Search for the cell housing the specified text and yield its (X, Y) center coordinate. 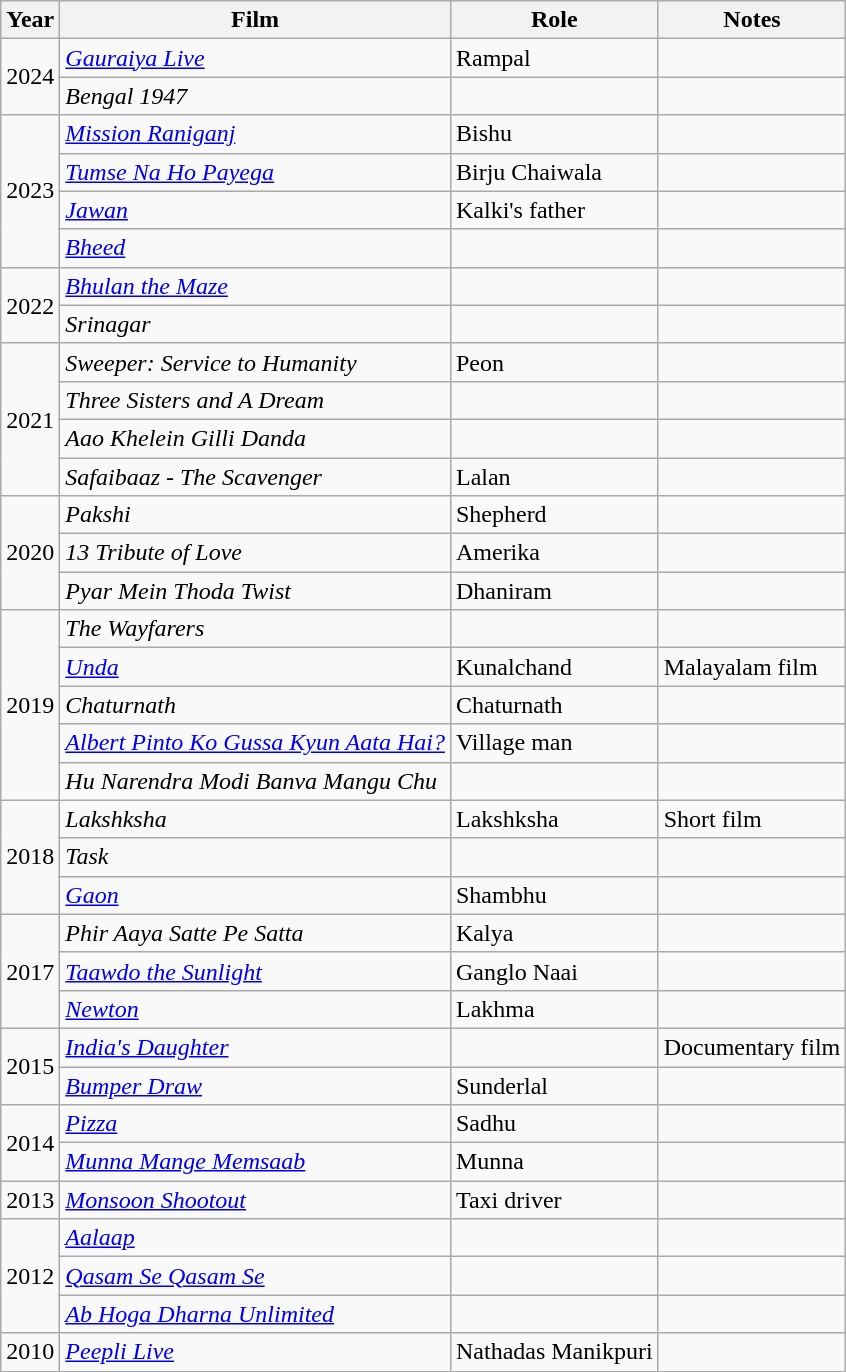
Ganglo Naai (554, 971)
Ab Hoga Dharna Unlimited (256, 1314)
2021 (30, 419)
Unda (256, 667)
Village man (554, 743)
Jawan (256, 210)
2010 (30, 1352)
Pyar Mein Thoda Twist (256, 591)
Bhulan the Maze (256, 286)
Qasam Se Qasam Se (256, 1276)
2023 (30, 191)
Lakhma (554, 1009)
Bishu (554, 134)
Newton (256, 1009)
Monsoon Shootout (256, 1200)
2020 (30, 553)
Pizza (256, 1124)
Gaon (256, 895)
Sweeper: Service to Humanity (256, 362)
Lalan (554, 477)
Hu Narendra Modi Banva Mangu Chu (256, 781)
Sadhu (554, 1124)
Film (256, 20)
2013 (30, 1200)
Peepli Live (256, 1352)
Bumper Draw (256, 1085)
Safaibaaz - The Scavenger (256, 477)
The Wayfarers (256, 629)
Documentary film (752, 1047)
Munna Mange Memsaab (256, 1162)
Mission Raniganj (256, 134)
Shepherd (554, 515)
Nathadas Manikpuri (554, 1352)
India's Daughter (256, 1047)
Notes (752, 20)
2022 (30, 305)
Munna (554, 1162)
Peon (554, 362)
13 Tribute of Love (256, 553)
Malayalam film (752, 667)
2014 (30, 1143)
2012 (30, 1276)
Srinagar (256, 324)
Tumse Na Ho Payega (256, 172)
Task (256, 857)
Rampal (554, 58)
Sunderlal (554, 1085)
Amerika (554, 553)
Phir Aaya Satte Pe Satta (256, 933)
2015 (30, 1066)
Taawdo the Sunlight (256, 971)
2018 (30, 857)
2017 (30, 971)
Dhaniram (554, 591)
Kalya (554, 933)
Kunalchand (554, 667)
Albert Pinto Ko Gussa Kyun Aata Hai? (256, 743)
Bengal 1947 (256, 96)
Role (554, 20)
2019 (30, 705)
Gauraiya Live (256, 58)
Pakshi (256, 515)
Birju Chaiwala (554, 172)
Year (30, 20)
Bheed (256, 248)
Aao Khelein Gilli Danda (256, 438)
Taxi driver (554, 1200)
Three Sisters and A Dream (256, 400)
Kalki's father (554, 210)
Shambhu (554, 895)
Aalaap (256, 1238)
Short film (752, 819)
2024 (30, 77)
